Detect which cell encompasses the target text, then output its (x, y) center coordinate. 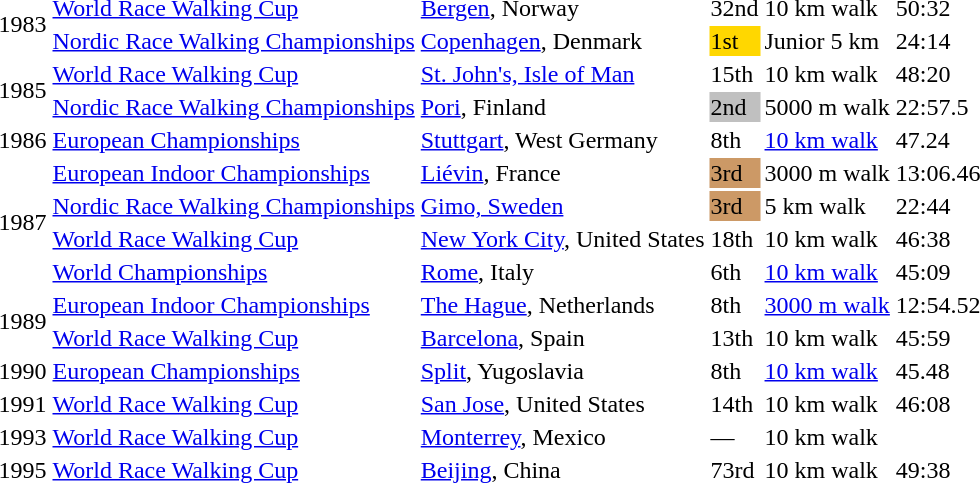
Junior 5 km (827, 41)
Split, Yugoslavia (562, 371)
Rome, Italy (562, 272)
13th (734, 338)
The Hague, Netherlands (562, 305)
New York City, United States (562, 239)
St. John's, Isle of Man (562, 74)
Copenhagen, Denmark (562, 41)
Stuttgart, West Germany (562, 140)
Barcelona, Spain (562, 338)
Monterrey, Mexico (562, 437)
Liévin, France (562, 173)
— (734, 437)
2nd (734, 107)
Gimo, Sweden (562, 206)
Pori, Finland (562, 107)
14th (734, 404)
15th (734, 74)
6th (734, 272)
San Jose, United States (562, 404)
18th (734, 239)
World Championships (234, 272)
5 km walk (827, 206)
5000 m walk (827, 107)
1st (734, 41)
